Detect which cell encompasses the target text, then output its [x, y] center coordinate. 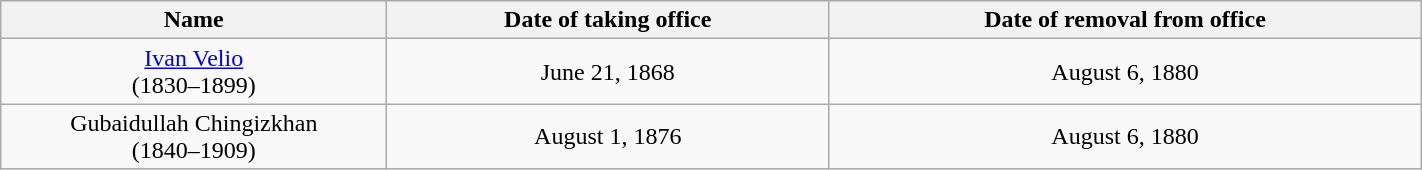
Gubaidullah Chingizkhan(1840–1909) [194, 136]
Ivan Velio(1830–1899) [194, 72]
June 21, 1868 [608, 72]
August 1, 1876 [608, 136]
Date of removal from office [1126, 20]
Date of taking office [608, 20]
Name [194, 20]
